Output the (X, Y) coordinate of the center of the cell containing the given text.  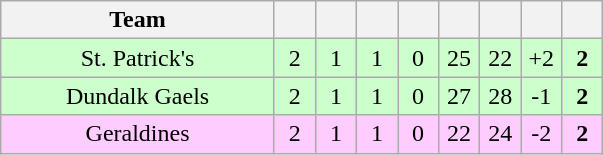
-2 (542, 134)
25 (460, 58)
27 (460, 96)
Geraldines (138, 134)
St. Patrick's (138, 58)
24 (500, 134)
-1 (542, 96)
28 (500, 96)
+2 (542, 58)
Team (138, 20)
Dundalk Gaels (138, 96)
